Output the (x, y) coordinate of the center of the cell containing the given text.  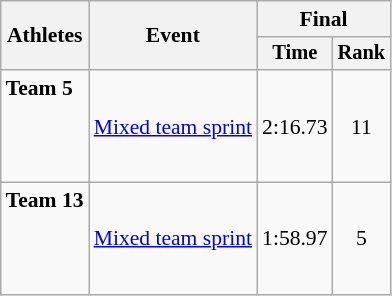
5 (362, 239)
2:16.73 (294, 126)
Time (294, 54)
Rank (362, 54)
Event (173, 36)
11 (362, 126)
Team 5 (45, 126)
Team 13 (45, 239)
1:58.97 (294, 239)
Athletes (45, 36)
Final (324, 19)
